Locate the cell with the specified text and output its (x, y) center coordinate. 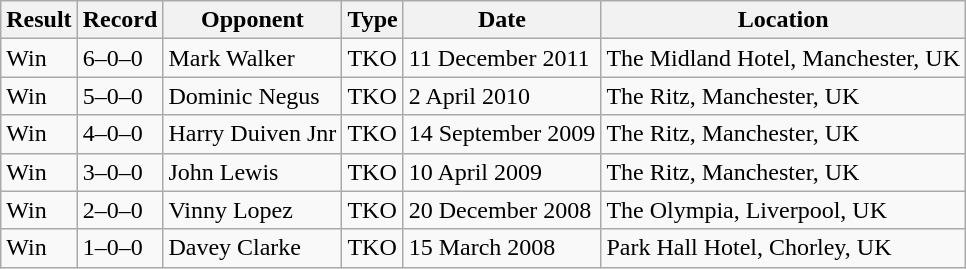
Harry Duiven Jnr (252, 134)
Record (120, 20)
3–0–0 (120, 172)
5–0–0 (120, 96)
20 December 2008 (502, 210)
10 April 2009 (502, 172)
Dominic Negus (252, 96)
1–0–0 (120, 248)
Type (372, 20)
The Olympia, Liverpool, UK (784, 210)
Date (502, 20)
6–0–0 (120, 58)
Mark Walker (252, 58)
Opponent (252, 20)
14 September 2009 (502, 134)
4–0–0 (120, 134)
Vinny Lopez (252, 210)
Davey Clarke (252, 248)
The Midland Hotel, Manchester, UK (784, 58)
11 December 2011 (502, 58)
2–0–0 (120, 210)
2 April 2010 (502, 96)
15 March 2008 (502, 248)
Result (39, 20)
Park Hall Hotel, Chorley, UK (784, 248)
John Lewis (252, 172)
Location (784, 20)
